Determine the (x, y) coordinate at the center of the cell enclosing the given text.  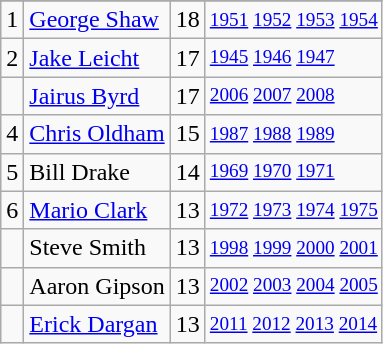
Mario Clark (97, 210)
18 (188, 20)
4 (12, 134)
6 (12, 210)
Chris Oldham (97, 134)
1945 1946 1947 (294, 58)
14 (188, 172)
Aaron Gipson (97, 286)
Jake Leicht (97, 58)
Jairus Byrd (97, 96)
1 (12, 20)
1951 1952 1953 1954 (294, 20)
1998 1999 2000 2001 (294, 248)
George Shaw (97, 20)
Erick Dargan (97, 324)
2 (12, 58)
Steve Smith (97, 248)
5 (12, 172)
2006 2007 2008 (294, 96)
Bill Drake (97, 172)
1972 1973 1974 1975 (294, 210)
1969 1970 1971 (294, 172)
2002 2003 2004 2005 (294, 286)
2011 2012 2013 2014 (294, 324)
1987 1988 1989 (294, 134)
15 (188, 134)
